Output the (X, Y) coordinate of the center of the cell containing the given text.  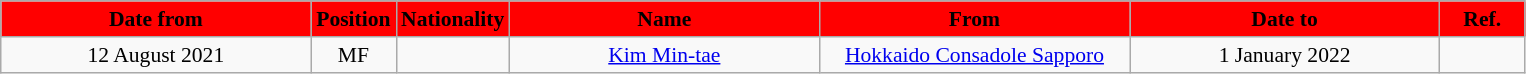
Hokkaido Consadole Sapporo (974, 55)
Name (664, 19)
Position (354, 19)
Nationality (452, 19)
Date from (156, 19)
MF (354, 55)
Date to (1285, 19)
1 January 2022 (1285, 55)
12 August 2021 (156, 55)
Kim Min-tae (664, 55)
From (974, 19)
Ref. (1482, 19)
